Identify which cell holds the provided text, then report its [X, Y] central coordinate. 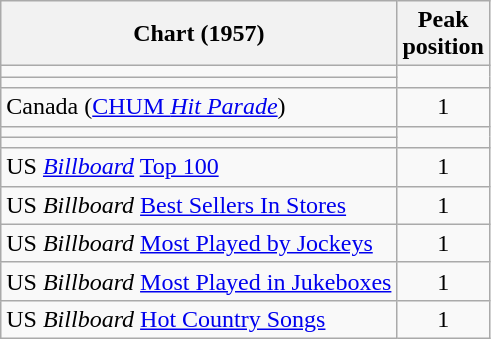
US Billboard Top 100 [199, 167]
Chart (1957) [199, 34]
US Billboard Most Played in Jukeboxes [199, 281]
Peakposition [443, 34]
US Billboard Hot Country Songs [199, 319]
Canada (CHUM Hit Parade) [199, 107]
US Billboard Best Sellers In Stores [199, 205]
US Billboard Most Played by Jockeys [199, 243]
